Pinpoint the cell where the given text exists, returning its (X, Y) midpoint coordinate. 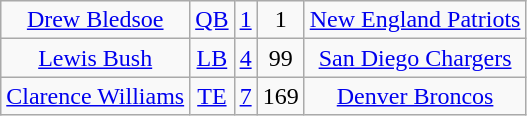
Drew Bledsoe (96, 20)
4 (246, 58)
Lewis Bush (96, 58)
Clarence Williams (96, 96)
7 (246, 96)
QB (212, 20)
169 (280, 96)
Denver Broncos (415, 96)
New England Patriots (415, 20)
San Diego Chargers (415, 58)
TE (212, 96)
99 (280, 58)
LB (212, 58)
